Locate the cell with the specified text and output its [x, y] center coordinate. 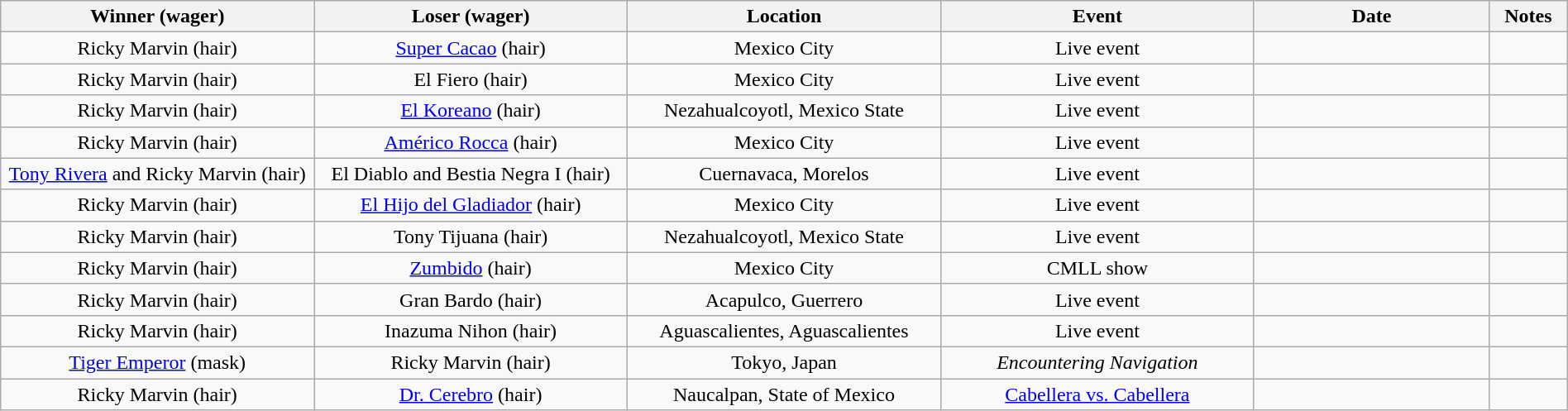
El Koreano (hair) [471, 111]
El Hijo del Gladiador (hair) [471, 205]
Américo Rocca (hair) [471, 142]
Acapulco, Guerrero [784, 299]
Notes [1528, 17]
Tony Tijuana (hair) [471, 237]
Tony Rivera and Ricky Marvin (hair) [157, 174]
Zumbido (hair) [471, 268]
Inazuma Nihon (hair) [471, 331]
Super Cacao (hair) [471, 48]
Gran Bardo (hair) [471, 299]
El Diablo and Bestia Negra I (hair) [471, 174]
Tokyo, Japan [784, 362]
Naucalpan, State of Mexico [784, 394]
Encountering Navigation [1097, 362]
CMLL show [1097, 268]
Loser (wager) [471, 17]
Tiger Emperor (mask) [157, 362]
Cuernavaca, Morelos [784, 174]
Aguascalientes, Aguascalientes [784, 331]
Location [784, 17]
El Fiero (hair) [471, 79]
Cabellera vs. Cabellera [1097, 394]
Event [1097, 17]
Date [1371, 17]
Winner (wager) [157, 17]
Dr. Cerebro (hair) [471, 394]
